Provide the (x, y) coordinate of the cell's center where the given text is located.  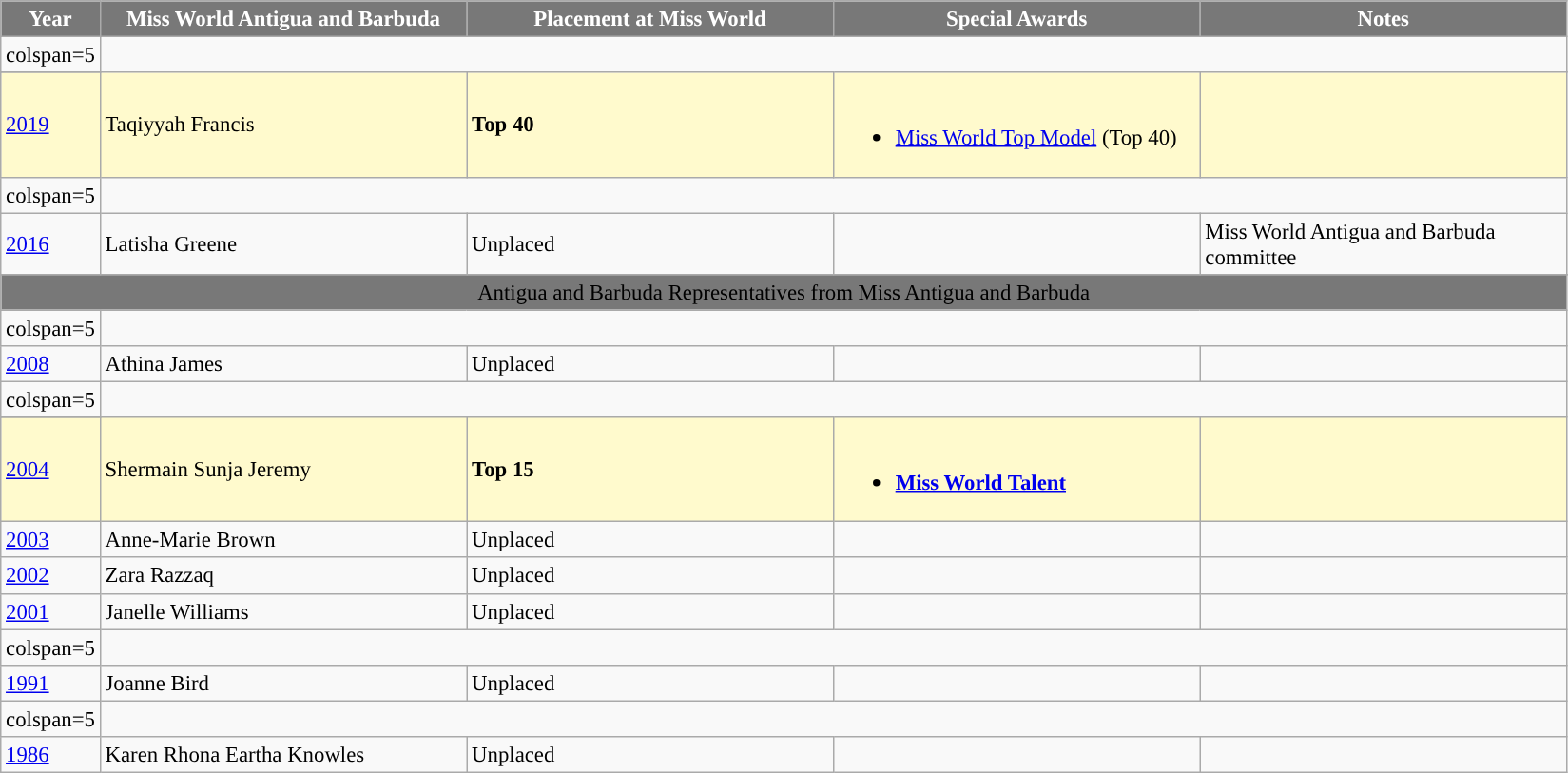
Top 40 (650, 125)
Miss World Antigua and Barbuda committee (1384, 243)
Miss World Antigua and Barbuda (283, 19)
Karen Rhona Eartha Knowles (283, 755)
Taqiyyah Francis (283, 125)
Latisha Greene (283, 243)
Year (50, 19)
Shermain Sunja Jeremy (283, 470)
Janelle Williams (283, 611)
Athina James (283, 364)
Special Awards (1016, 19)
2008 (50, 364)
2001 (50, 611)
Placement at Miss World (650, 19)
Notes (1384, 19)
1991 (50, 683)
Antigua and Barbuda Representatives from Miss Antigua and Barbuda (784, 292)
2019 (50, 125)
1986 (50, 755)
2003 (50, 540)
Zara Razzaq (283, 576)
Anne-Marie Brown (283, 540)
2002 (50, 576)
Top 15 (650, 470)
2016 (50, 243)
Miss World Talent (1016, 470)
Miss World Top Model (Top 40) (1016, 125)
2004 (50, 470)
Joanne Bird (283, 683)
